Pinpoint the cell where the given text exists, returning its [X, Y] midpoint coordinate. 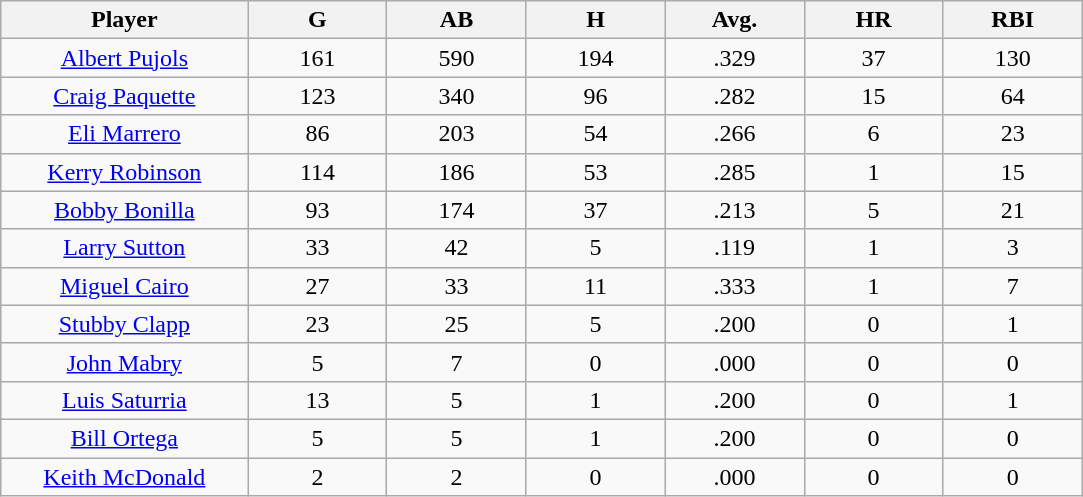
186 [456, 172]
H [596, 20]
John Mabry [124, 362]
Bobby Bonilla [124, 210]
.266 [734, 134]
Kerry Robinson [124, 172]
27 [318, 286]
Player [124, 20]
Luis Saturria [124, 400]
Albert Pujols [124, 58]
21 [1012, 210]
.285 [734, 172]
53 [596, 172]
Miguel Cairo [124, 286]
194 [596, 58]
6 [874, 134]
11 [596, 286]
Larry Sutton [124, 248]
161 [318, 58]
Keith McDonald [124, 477]
Stubby Clapp [124, 324]
.282 [734, 96]
3 [1012, 248]
AB [456, 20]
86 [318, 134]
.333 [734, 286]
.119 [734, 248]
130 [1012, 58]
203 [456, 134]
93 [318, 210]
Bill Ortega [124, 438]
13 [318, 400]
HR [874, 20]
590 [456, 58]
RBI [1012, 20]
Eli Marrero [124, 134]
96 [596, 96]
54 [596, 134]
174 [456, 210]
340 [456, 96]
Avg. [734, 20]
.213 [734, 210]
25 [456, 324]
Craig Paquette [124, 96]
G [318, 20]
42 [456, 248]
64 [1012, 96]
123 [318, 96]
.329 [734, 58]
114 [318, 172]
